Return the [x, y] coordinate for the center point of the cell that contains the specified text.  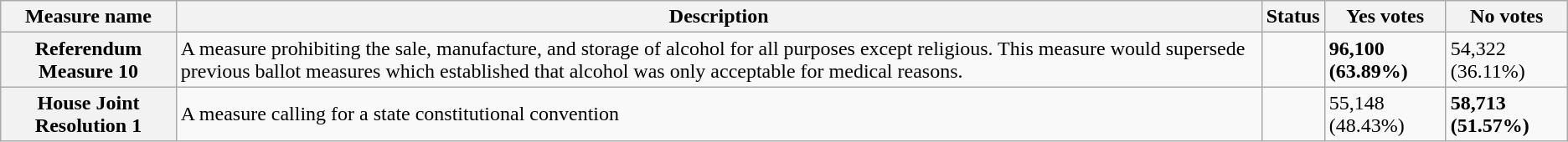
No votes [1506, 17]
Status [1293, 17]
A measure calling for a state constitutional convention [719, 114]
Yes votes [1385, 17]
Measure name [89, 17]
55,148 (48.43%) [1385, 114]
54,322 (36.11%) [1506, 60]
96,100 (63.89%) [1385, 60]
Description [719, 17]
Referendum Measure 10 [89, 60]
House Joint Resolution 1 [89, 114]
58,713 (51.57%) [1506, 114]
